Scan for the cell matching the given text and deliver its [X, Y] coordinate at center. 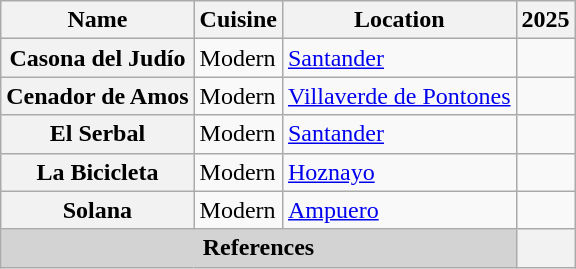
Casona del Judío [98, 58]
La Bicicleta [98, 172]
Hoznayo [399, 172]
Cenador de Amos [98, 96]
Villaverde de Pontones [399, 96]
References [258, 248]
Solana [98, 210]
El Serbal [98, 134]
Cuisine [238, 20]
2025 [546, 20]
Name [98, 20]
Ampuero [399, 210]
Location [399, 20]
